Find where the given text appears and provide that cell's center as (x, y) coordinate. 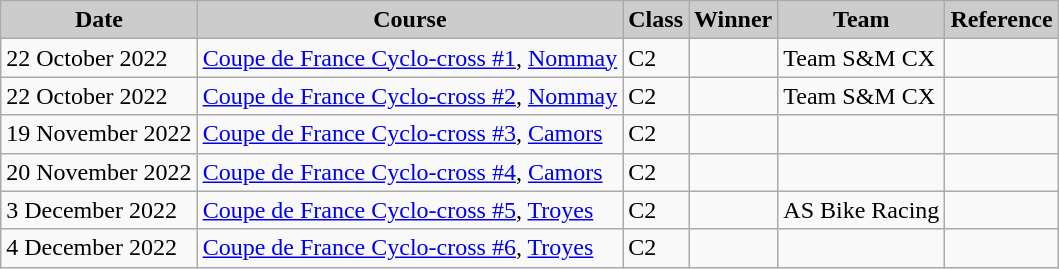
Coupe de France Cyclo-cross #5, Troyes (410, 210)
Coupe de France Cyclo-cross #4, Camors (410, 172)
Course (410, 20)
Winner (732, 20)
Team (862, 20)
20 November 2022 (99, 172)
19 November 2022 (99, 134)
Coupe de France Cyclo-cross #6, Troyes (410, 248)
Coupe de France Cyclo-cross #1, Nommay (410, 58)
Coupe de France Cyclo-cross #3, Camors (410, 134)
AS Bike Racing (862, 210)
Reference (1002, 20)
4 December 2022 (99, 248)
Coupe de France Cyclo-cross #2, Nommay (410, 96)
3 December 2022 (99, 210)
Class (656, 20)
Date (99, 20)
